Output the [X, Y] coordinate of the center of the cell containing the given text.  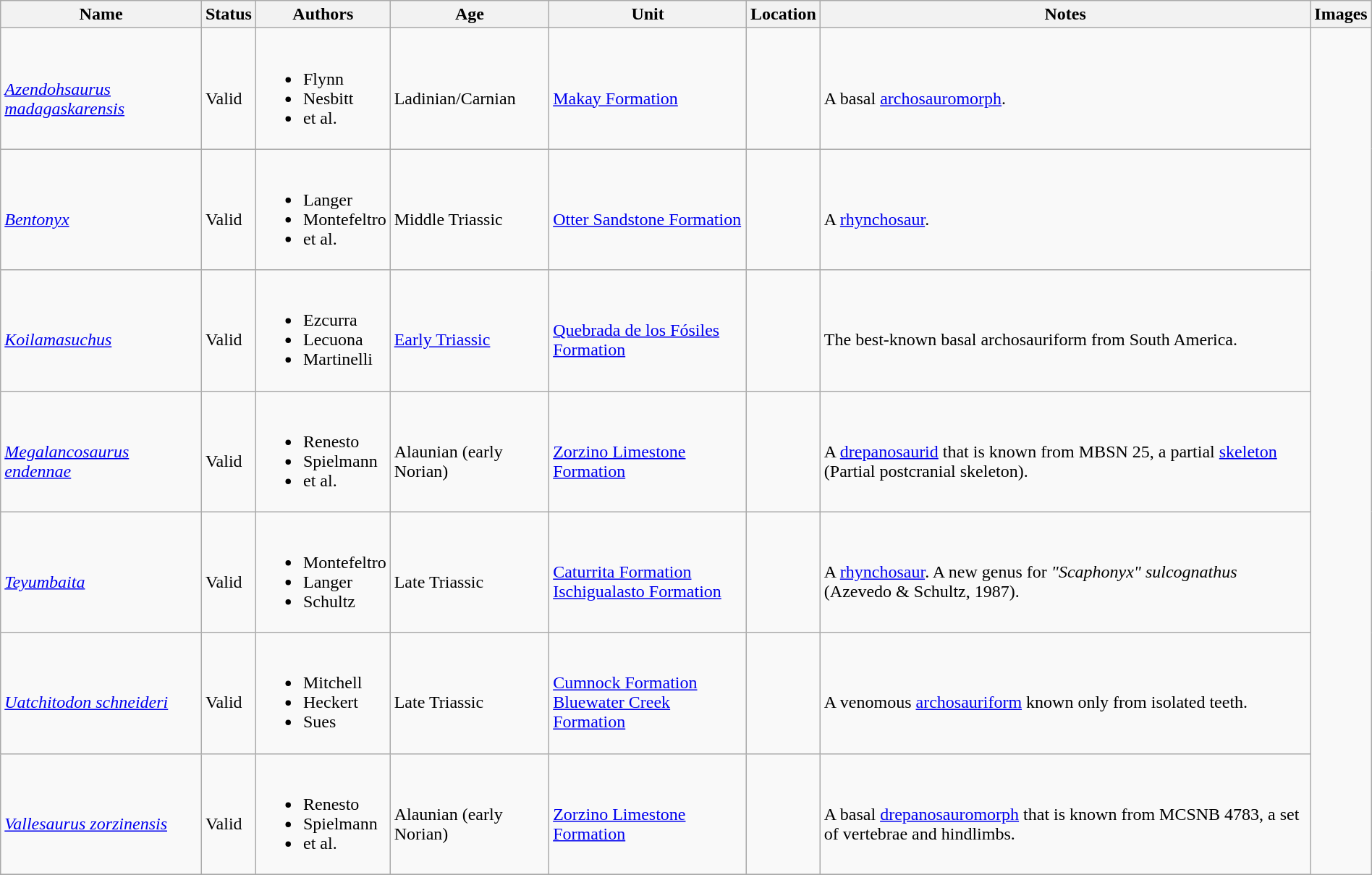
Megalancosaurus endennae [101, 452]
Early Triassic [469, 330]
Age [469, 14]
Teyumbaita [101, 572]
Location [784, 14]
A basal archosauromorph. [1065, 88]
Authors [323, 14]
Otter Sandstone Formation [648, 210]
The best-known basal archosauriform from South America. [1065, 330]
Koilamasuchus [101, 330]
MitchellHeckertSues [323, 693]
Unit [648, 14]
A basal drepanosauromorph that is known from MCSNB 4783, a set of vertebrae and hindlimbs. [1065, 813]
A rhynchosaur. A new genus for "Scaphonyx" sulcognathus (Azevedo & Schultz, 1987). [1065, 572]
Makay Formation [648, 88]
Azendohsaurus madagaskarensis [101, 88]
Ladinian/Carnian [469, 88]
Middle Triassic [469, 210]
Notes [1065, 14]
Name [101, 14]
FlynnNesbittet al. [323, 88]
Quebrada de los Fósiles Formation [648, 330]
Bentonyx [101, 210]
Uatchitodon schneideri [101, 693]
Cumnock Formation Bluewater Creek Formation [648, 693]
Images [1341, 14]
EzcurraLecuonaMartinelli [323, 330]
Status [229, 14]
MontefeltroLangerSchultz [323, 572]
A drepanosaurid that is known from MBSN 25, a partial skeleton (Partial postcranial skeleton). [1065, 452]
LangerMontefeltroet al. [323, 210]
A venomous archosauriform known only from isolated teeth. [1065, 693]
A rhynchosaur. [1065, 210]
Caturrita Formation Ischigualasto Formation [648, 572]
Vallesaurus zorzinensis [101, 813]
